Extract the [x, y] coordinate from the center of the cell holding the provided text.  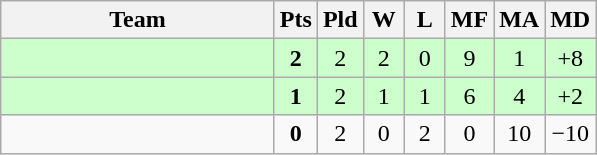
9 [469, 58]
+8 [570, 58]
10 [520, 134]
MA [520, 20]
−10 [570, 134]
Team [138, 20]
L [424, 20]
MF [469, 20]
Pts [296, 20]
W [384, 20]
4 [520, 96]
MD [570, 20]
6 [469, 96]
+2 [570, 96]
Pld [340, 20]
